Scan for the cell matching the given text and deliver its [x, y] coordinate at center. 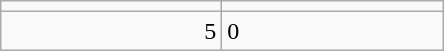
0 [332, 31]
5 [112, 31]
